Detect which cell encompasses the target text, then output its (X, Y) center coordinate. 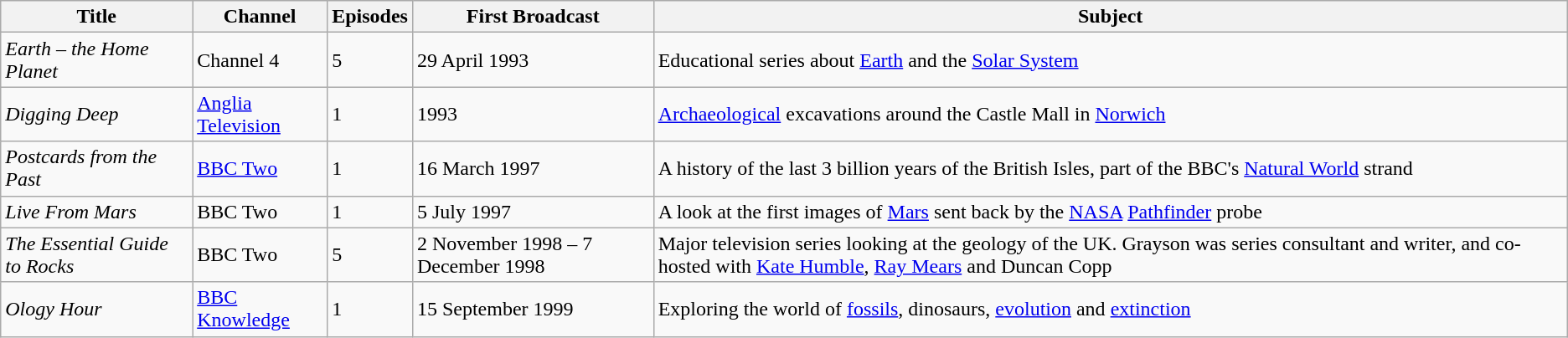
BBC Knowledge (260, 310)
Episodes (370, 17)
A history of the last 3 billion years of the British Isles, part of the BBC's Natural World strand (1111, 169)
Channel (260, 17)
Channel 4 (260, 60)
Anglia Television (260, 114)
Live From Mars (97, 212)
The Essential Guide to Rocks (97, 254)
29 April 1993 (533, 60)
2 November 1998 – 7 December 1998 (533, 254)
16 March 1997 (533, 169)
Postcards from the Past (97, 169)
First Broadcast (533, 17)
Subject (1111, 17)
Earth – the Home Planet (97, 60)
Digging Deep (97, 114)
1993 (533, 114)
Educational series about Earth and the Solar System (1111, 60)
Archaeological excavations around the Castle Mall in Norwich (1111, 114)
15 September 1999 (533, 310)
Exploring the world of fossils, dinosaurs, evolution and extinction (1111, 310)
A look at the first images of Mars sent back by the NASA Pathfinder probe (1111, 212)
5 July 1997 (533, 212)
Ology Hour (97, 310)
Title (97, 17)
